Find where the given text appears and provide that cell's center as (x, y) coordinate. 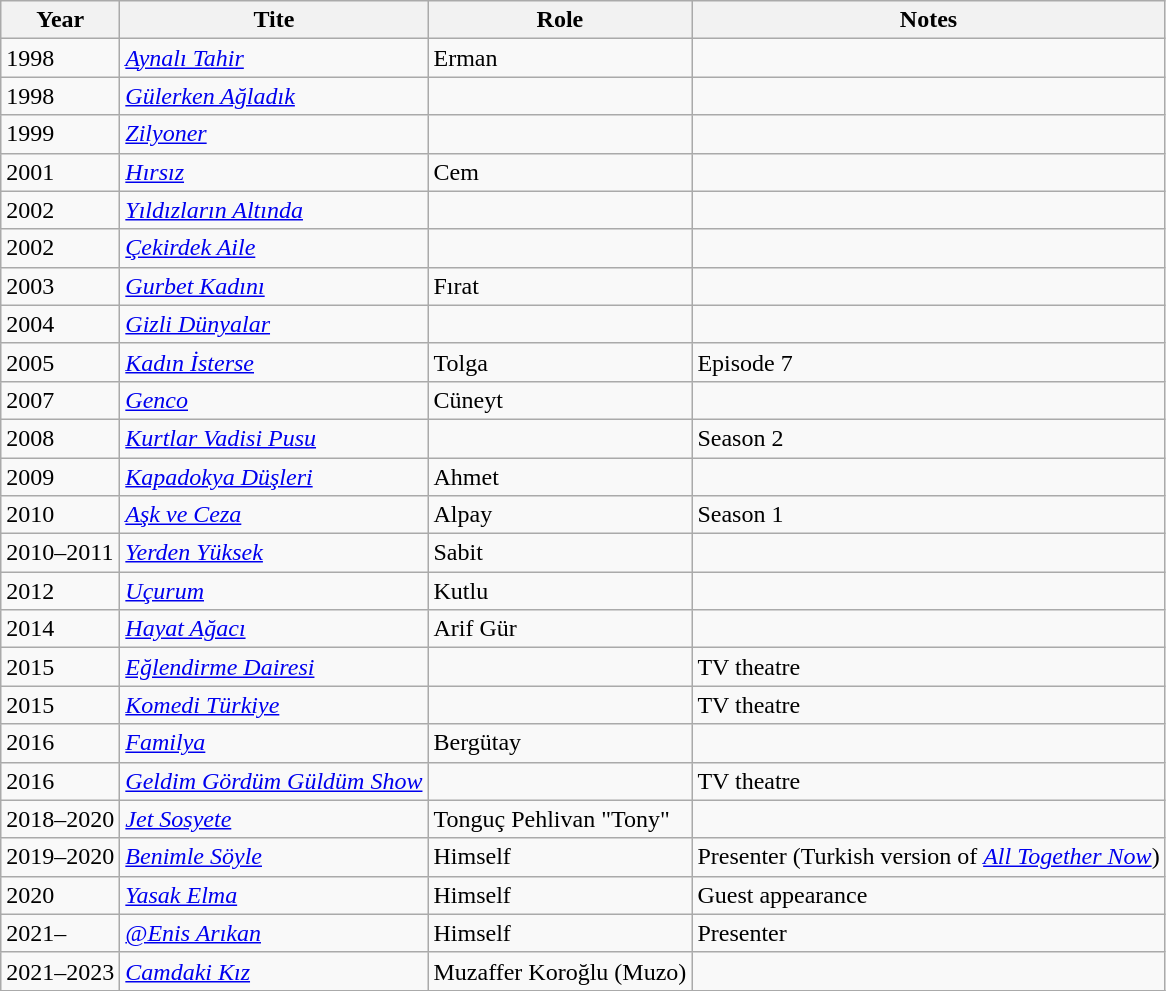
Eğlendirme Dairesi (274, 667)
Ahmet (560, 477)
Cem (560, 172)
Role (560, 20)
Familya (274, 743)
Aynalı Tahir (274, 58)
Kadın İsterse (274, 362)
2010–2011 (60, 553)
Genco (274, 400)
2018–2020 (60, 819)
Gülerken Ağladık (274, 96)
2005 (60, 362)
Jet Sosyete (274, 819)
Arif Gür (560, 629)
Presenter (928, 933)
Season 2 (928, 438)
2020 (60, 895)
Muzaffer Koroğlu (Muzo) (560, 971)
Tonguç Pehlivan "Tony" (560, 819)
Çekirdek Aile (274, 248)
1999 (60, 134)
Hırsız (274, 172)
Aşk ve Ceza (274, 515)
Kapadokya Düşleri (274, 477)
2012 (60, 591)
Episode 7 (928, 362)
Tolga (560, 362)
Kurtlar Vadisi Pusu (274, 438)
2004 (60, 324)
Hayat Ağacı (274, 629)
2019–2020 (60, 857)
Yerden Yüksek (274, 553)
2007 (60, 400)
2014 (60, 629)
Presenter (Turkish version of All Together Now) (928, 857)
Geldim Gördüm Güldüm Show (274, 781)
Camdaki Kız (274, 971)
@Enis Arıkan (274, 933)
Kutlu (560, 591)
Erman (560, 58)
Year (60, 20)
Gizli Dünyalar (274, 324)
2003 (60, 286)
Cüneyt (560, 400)
Fırat (560, 286)
2001 (60, 172)
Zilyoner (274, 134)
Notes (928, 20)
2021–2023 (60, 971)
Tite (274, 20)
Yasak Elma (274, 895)
2010 (60, 515)
Alpay (560, 515)
Guest appearance (928, 895)
Benimle Söyle (274, 857)
Sabit (560, 553)
Uçurum (274, 591)
Season 1 (928, 515)
Gurbet Kadını (274, 286)
2009 (60, 477)
Komedi Türkiye (274, 705)
Bergütay (560, 743)
Yıldızların Altında (274, 210)
2021– (60, 933)
2008 (60, 438)
